Return the [x, y] coordinate for the center point of the cell that contains the specified text.  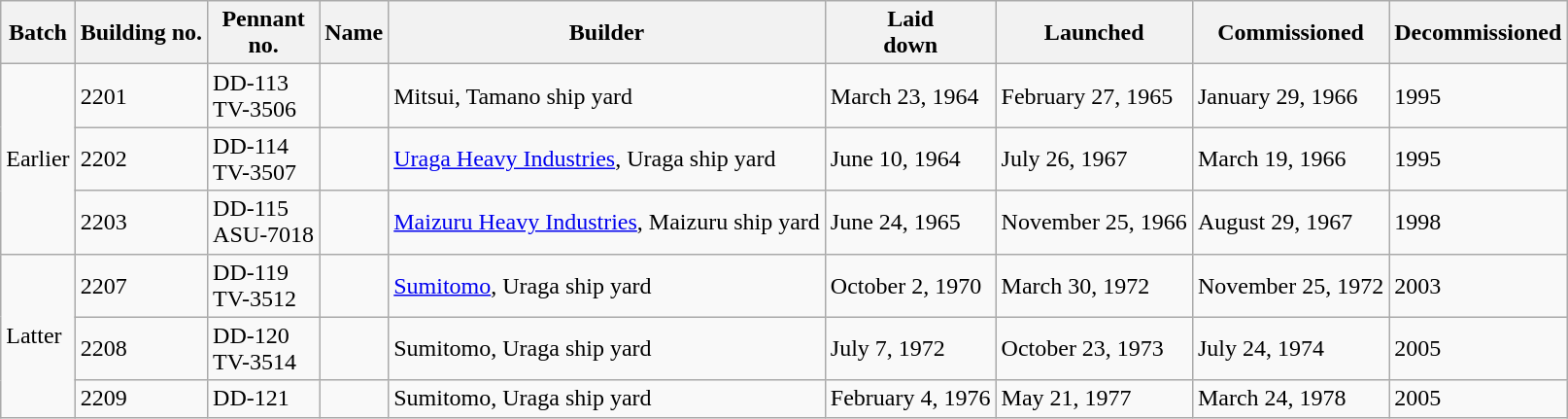
1998 [1479, 222]
2203 [141, 222]
Latter [38, 335]
Uraga Heavy Industries, Uraga ship yard [607, 159]
March 30, 1972 [1094, 286]
Maizuru Heavy Industries, Maizuru ship yard [607, 222]
November 25, 1972 [1290, 286]
March 23, 1964 [910, 95]
2209 [141, 399]
July 24, 1974 [1290, 348]
Launched [1094, 33]
August 29, 1967 [1290, 222]
DD-114TV-3507 [264, 159]
October 23, 1973 [1094, 348]
July 26, 1967 [1094, 159]
2003 [1479, 286]
Commissioned [1290, 33]
Mitsui, Tamano ship yard [607, 95]
June 24, 1965 [910, 222]
2207 [141, 286]
DD-115ASU-7018 [264, 222]
Builder [607, 33]
Batch [38, 33]
2202 [141, 159]
October 2, 1970 [910, 286]
Name [354, 33]
2201 [141, 95]
Decommissioned [1479, 33]
Earlier [38, 159]
2208 [141, 348]
DD-119TV-3512 [264, 286]
June 10, 1964 [910, 159]
July 7, 1972 [910, 348]
DD-120TV-3514 [264, 348]
March 19, 1966 [1290, 159]
February 27, 1965 [1094, 95]
January 29, 1966 [1290, 95]
February 4, 1976 [910, 399]
Laiddown [910, 33]
Building no. [141, 33]
Pennantno. [264, 33]
DD-113TV-3506 [264, 95]
May 21, 1977 [1094, 399]
November 25, 1966 [1094, 222]
March 24, 1978 [1290, 399]
DD-121 [264, 399]
